For the text-containing cell, return its midpoint in [X, Y] coordinate format. 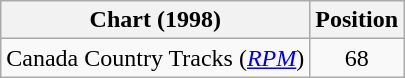
Position [357, 20]
Chart (1998) [156, 20]
Canada Country Tracks (RPM) [156, 58]
68 [357, 58]
